Scan for the cell matching the given text and deliver its (x, y) coordinate at center. 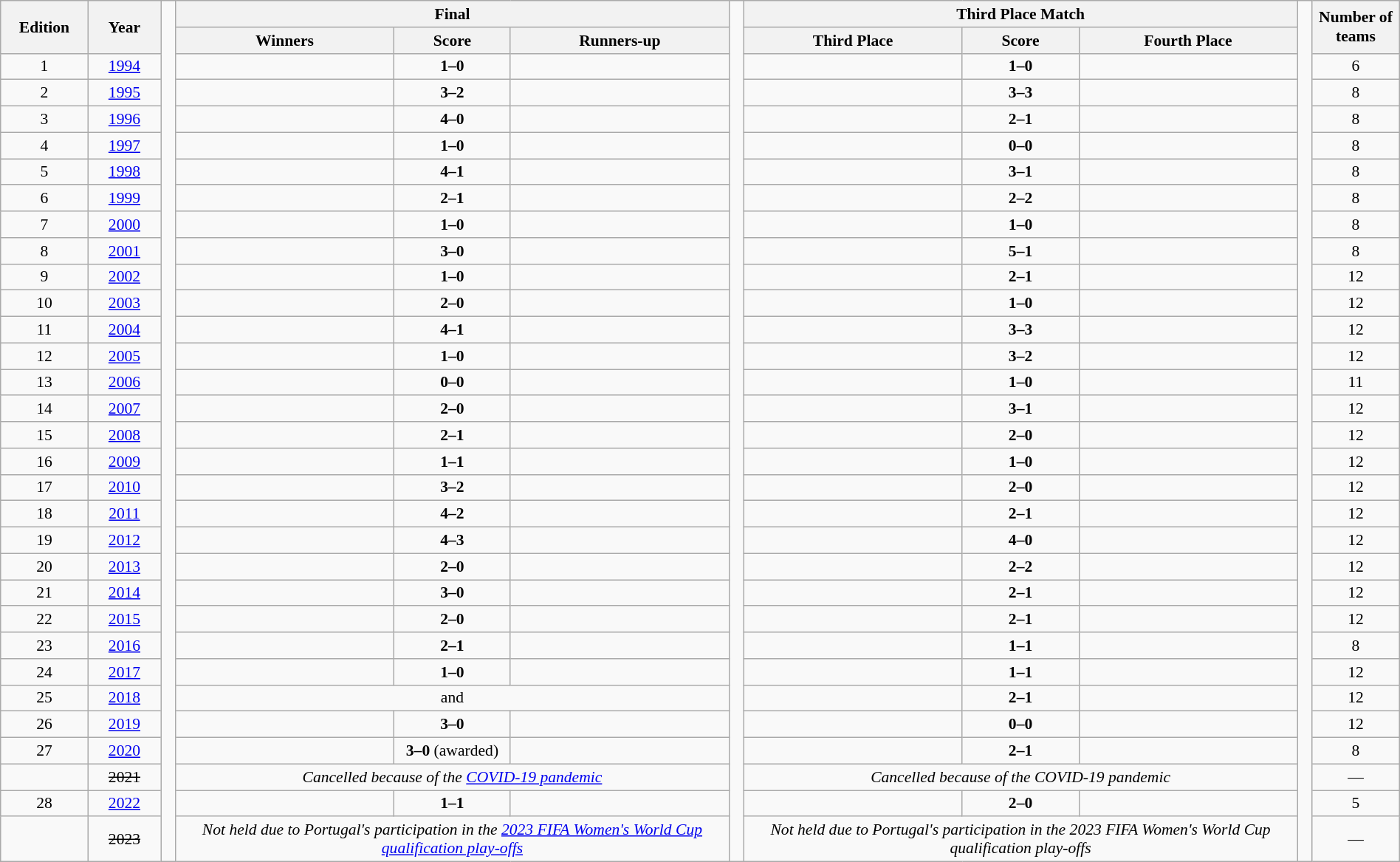
2011 (124, 514)
2016 (124, 646)
2003 (124, 304)
2013 (124, 567)
1999 (124, 199)
2001 (124, 251)
2006 (124, 383)
4 (44, 146)
20 (44, 567)
2015 (124, 620)
16 (44, 462)
2 (44, 93)
2019 (124, 725)
2022 (124, 804)
Final (452, 14)
2018 (124, 698)
2020 (124, 751)
4–2 (453, 514)
13 (44, 383)
17 (44, 488)
4–3 (453, 541)
15 (44, 435)
23 (44, 646)
2002 (124, 277)
7 (44, 225)
1 (44, 66)
2008 (124, 435)
2017 (124, 672)
27 (44, 751)
1998 (124, 172)
Year (124, 27)
28 (44, 804)
2014 (124, 593)
Fourth Place (1188, 41)
2007 (124, 409)
3–0 (awarded) (453, 751)
5–1 (1020, 251)
Number of teams (1356, 27)
10 (44, 304)
22 (44, 620)
21 (44, 593)
14 (44, 409)
2012 (124, 541)
2000 (124, 225)
and (452, 698)
1994 (124, 66)
18 (44, 514)
3 (44, 120)
1995 (124, 93)
9 (44, 277)
24 (44, 672)
2009 (124, 462)
2021 (124, 777)
Third Place Match (1020, 14)
2004 (124, 330)
Winners (284, 41)
25 (44, 698)
1997 (124, 146)
Third Place (853, 41)
Runners-up (620, 41)
19 (44, 541)
2023 (124, 839)
26 (44, 725)
Edition (44, 27)
2005 (124, 356)
1996 (124, 120)
2010 (124, 488)
